Return the (x, y) coordinate for the center point of the cell that contains the specified text.  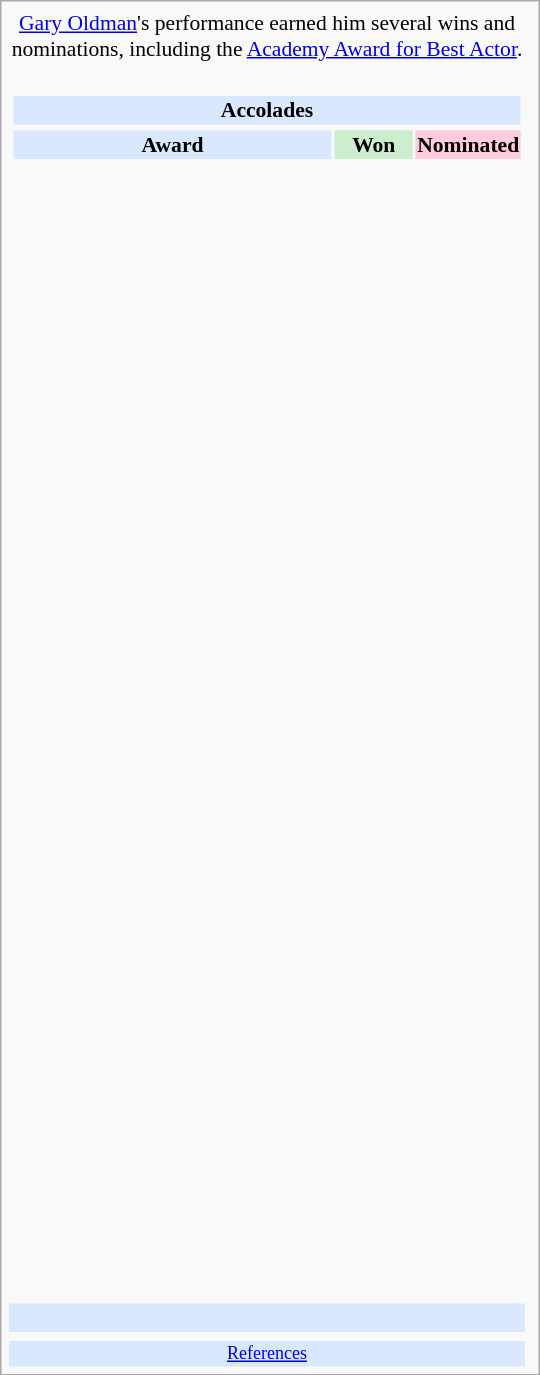
Accolades Award Won Nominated (267, 683)
Won (374, 144)
Gary Oldman's performance earned him several wins and nominations, including the Academy Award for Best Actor. (267, 36)
Accolades (266, 110)
References (267, 1354)
Nominated (468, 144)
Award (172, 144)
